Identify which cell holds the provided text, then report its [x, y] central coordinate. 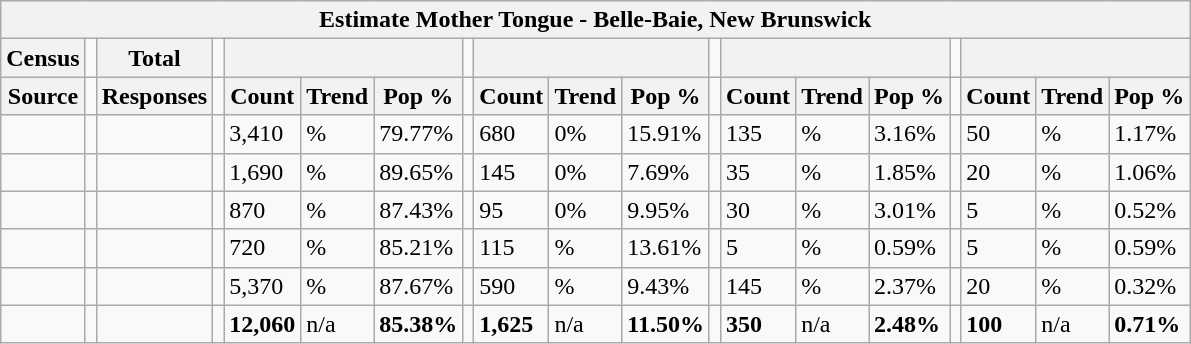
1.17% [1150, 134]
Responses [154, 96]
35 [758, 172]
13.61% [666, 248]
350 [758, 324]
15.91% [666, 134]
2.37% [908, 286]
1,625 [512, 324]
Estimate Mother Tongue - Belle-Baie, New Brunswick [596, 20]
135 [758, 134]
87.43% [418, 210]
115 [512, 248]
720 [262, 248]
Census [43, 58]
0.32% [1150, 286]
3.01% [908, 210]
0.71% [1150, 324]
87.67% [418, 286]
85.38% [418, 324]
5,370 [262, 286]
11.50% [666, 324]
0.52% [1150, 210]
95 [512, 210]
590 [512, 286]
680 [512, 134]
85.21% [418, 248]
3.16% [908, 134]
2.48% [908, 324]
9.95% [666, 210]
89.65% [418, 172]
50 [998, 134]
1.06% [1150, 172]
Source [43, 96]
1.85% [908, 172]
7.69% [666, 172]
100 [998, 324]
870 [262, 210]
1,690 [262, 172]
30 [758, 210]
12,060 [262, 324]
Total [154, 58]
9.43% [666, 286]
3,410 [262, 134]
79.77% [418, 134]
